Determine the (X, Y) coordinate at the center of the cell enclosing the given text.  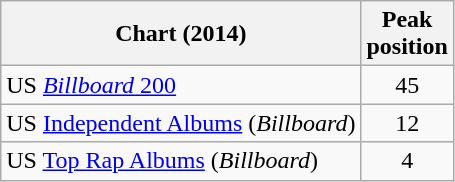
4 (407, 161)
Peakposition (407, 34)
US Top Rap Albums (Billboard) (181, 161)
Chart (2014) (181, 34)
12 (407, 123)
45 (407, 85)
US Billboard 200 (181, 85)
US Independent Albums (Billboard) (181, 123)
